Search for the cell housing the specified text and yield its [X, Y] center coordinate. 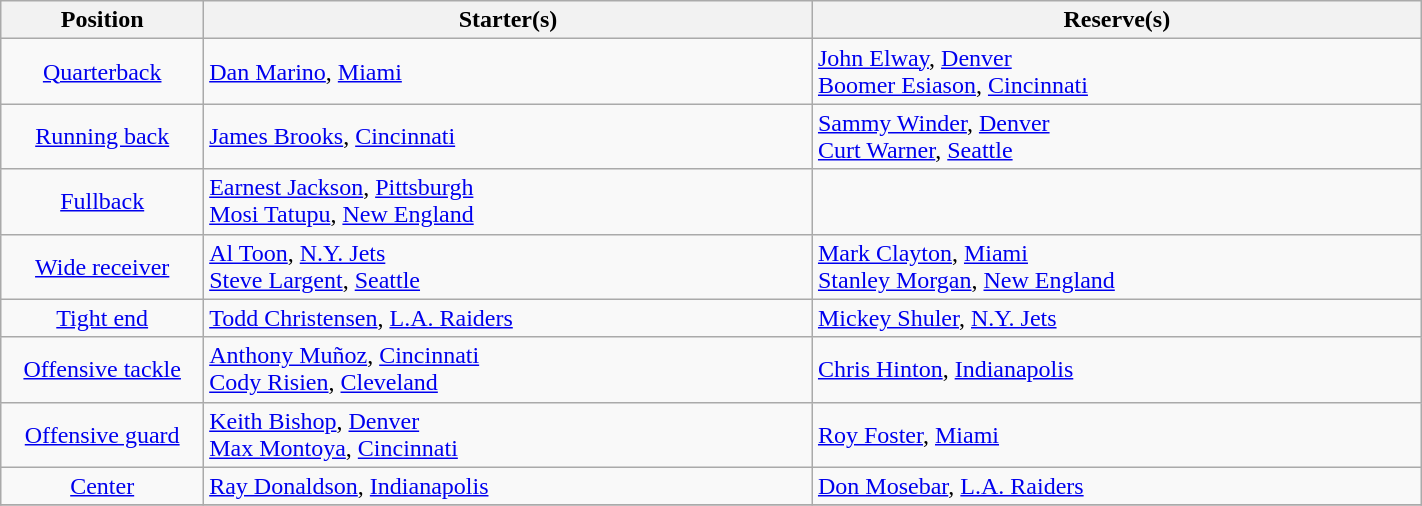
Keith Bishop, Denver Max Montoya, Cincinnati [508, 434]
Todd Christensen, L.A. Raiders [508, 318]
John Elway, Denver Boomer Esiason, Cincinnati [1116, 72]
Fullback [102, 202]
Don Mosebar, L.A. Raiders [1116, 486]
Center [102, 486]
Roy Foster, Miami [1116, 434]
Earnest Jackson, Pittsburgh Mosi Tatupu, New England [508, 202]
Anthony Muñoz, Cincinnati Cody Risien, Cleveland [508, 370]
Sammy Winder, Denver Curt Warner, Seattle [1116, 136]
Al Toon, N.Y. Jets Steve Largent, Seattle [508, 266]
Starter(s) [508, 20]
Mickey Shuler, N.Y. Jets [1116, 318]
Running back [102, 136]
Dan Marino, Miami [508, 72]
Reserve(s) [1116, 20]
Mark Clayton, Miami Stanley Morgan, New England [1116, 266]
Position [102, 20]
Wide receiver [102, 266]
Offensive tackle [102, 370]
Chris Hinton, Indianapolis [1116, 370]
Quarterback [102, 72]
Ray Donaldson, Indianapolis [508, 486]
Tight end [102, 318]
James Brooks, Cincinnati [508, 136]
Offensive guard [102, 434]
